Return the [x, y] coordinate for the center point of the cell that contains the specified text.  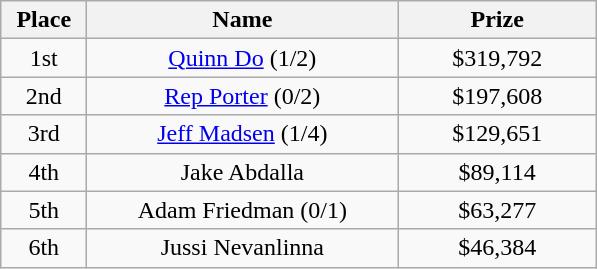
1st [44, 58]
Quinn Do (1/2) [242, 58]
3rd [44, 134]
$197,608 [498, 96]
Rep Porter (0/2) [242, 96]
Jeff Madsen (1/4) [242, 134]
5th [44, 210]
$63,277 [498, 210]
$46,384 [498, 248]
Adam Friedman (0/1) [242, 210]
4th [44, 172]
$129,651 [498, 134]
Jussi Nevanlinna [242, 248]
Prize [498, 20]
Name [242, 20]
$89,114 [498, 172]
6th [44, 248]
Jake Abdalla [242, 172]
$319,792 [498, 58]
2nd [44, 96]
Place [44, 20]
